For the text-containing cell, return its midpoint in (X, Y) coordinate format. 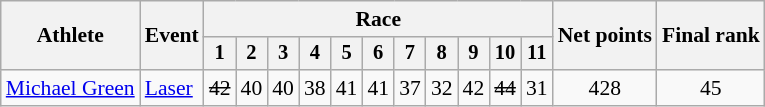
9 (474, 54)
10 (505, 54)
Race (378, 19)
7 (410, 54)
37 (410, 88)
38 (315, 88)
Net points (605, 36)
Final rank (711, 36)
Michael Green (70, 88)
428 (605, 88)
8 (442, 54)
5 (347, 54)
31 (537, 88)
44 (505, 88)
2 (252, 54)
3 (283, 54)
Laser (172, 88)
6 (378, 54)
Event (172, 36)
4 (315, 54)
32 (442, 88)
11 (537, 54)
Athlete (70, 36)
1 (220, 54)
45 (711, 88)
